Extract the [x, y] coordinate from the center of the cell holding the provided text.  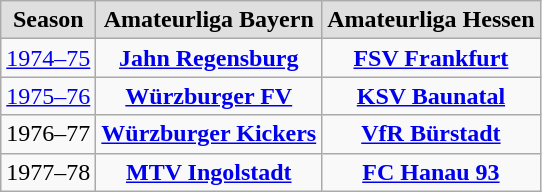
Würzburger FV [209, 96]
1974–75 [48, 58]
Amateurliga Bayern [209, 20]
FC Hanau 93 [431, 172]
1976–77 [48, 134]
Würzburger Kickers [209, 134]
KSV Baunatal [431, 96]
Jahn Regensburg [209, 58]
Amateurliga Hessen [431, 20]
FSV Frankfurt [431, 58]
1975–76 [48, 96]
1977–78 [48, 172]
MTV Ingolstadt [209, 172]
VfR Bürstadt [431, 134]
Season [48, 20]
